Scan for the cell matching the given text and deliver its (x, y) coordinate at center. 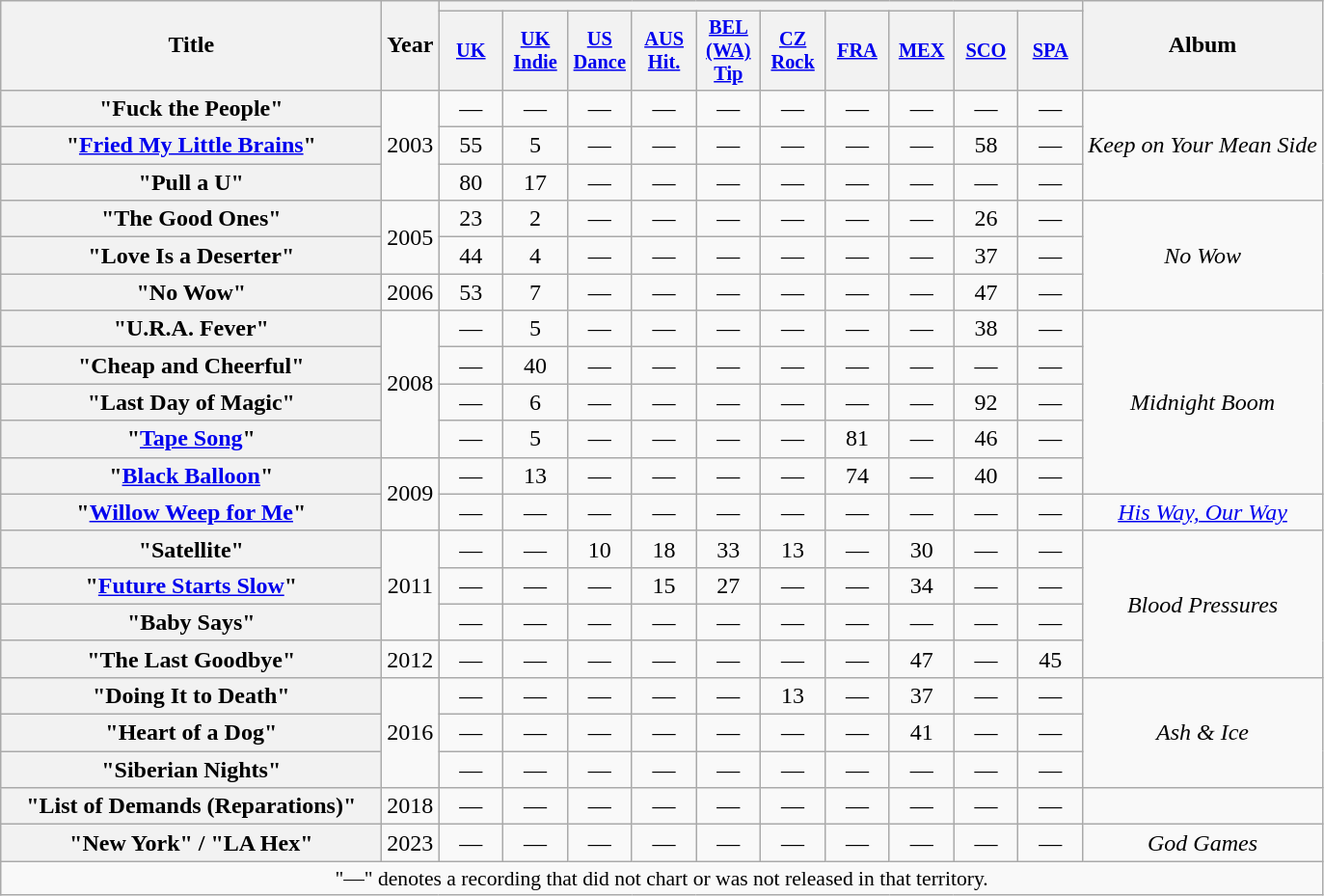
17 (536, 182)
BEL(WA)Tip (729, 51)
USDance (600, 51)
2018 (411, 806)
"Heart of a Dog" (191, 733)
"Fuck the People" (191, 108)
"The Good Ones" (191, 219)
55 (471, 146)
MEX (922, 51)
"No Wow" (191, 292)
His Way, Our Way (1203, 512)
10 (600, 549)
Midnight Boom (1203, 402)
38 (986, 329)
"—" denotes a recording that did not chart or was not released in that territory. (662, 879)
"Pull a U" (191, 182)
UKIndie (536, 51)
"Black Balloon" (191, 475)
58 (986, 146)
"Tape Song" (191, 439)
"U.R.A. Fever" (191, 329)
"Satellite" (191, 549)
"Love Is a Deserter" (191, 256)
FRA (858, 51)
34 (922, 585)
"New York" / "LA Hex" (191, 843)
23 (471, 219)
18 (663, 549)
44 (471, 256)
15 (663, 585)
Blood Pressures (1203, 604)
6 (536, 402)
"Cheap and Cheerful" (191, 366)
"Willow Weep for Me" (191, 512)
2003 (411, 145)
"Fried My Little Brains" (191, 146)
4 (536, 256)
God Games (1203, 843)
2011 (411, 585)
"The Last Goodbye" (191, 659)
Title (191, 46)
"Last Day of Magic" (191, 402)
30 (922, 549)
AUSHit. (663, 51)
2016 (411, 732)
"List of Demands (Reparations)" (191, 806)
Keep on Your Mean Side (1203, 145)
2012 (411, 659)
"Doing It to Death" (191, 695)
Album (1203, 46)
33 (729, 549)
CZRock (793, 51)
2006 (411, 292)
SCO (986, 51)
27 (729, 585)
45 (1051, 659)
"Siberian Nights" (191, 770)
"Baby Says" (191, 622)
UK (471, 51)
80 (471, 182)
2008 (411, 384)
46 (986, 439)
53 (471, 292)
SPA (1051, 51)
2023 (411, 843)
26 (986, 219)
2009 (411, 494)
92 (986, 402)
7 (536, 292)
2 (536, 219)
74 (858, 475)
81 (858, 439)
Year (411, 46)
"Future Starts Slow" (191, 585)
No Wow (1203, 256)
41 (922, 733)
Ash & Ice (1203, 732)
2005 (411, 237)
